Search for the cell housing the specified text and yield its (x, y) center coordinate. 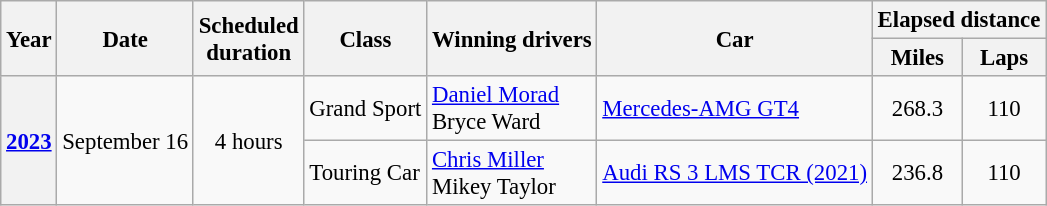
Touring Car (366, 174)
Grand Sport (366, 108)
Laps (1004, 58)
Mercedes-AMG GT4 (734, 108)
Miles (917, 58)
Class (366, 38)
Daniel Morad Bryce Ward (512, 108)
Audi RS 3 LMS TCR (2021) (734, 174)
Winning drivers (512, 38)
Scheduledduration (248, 38)
Car (734, 38)
Elapsed distance (958, 20)
4 hours (248, 140)
Chris Miller Mikey Taylor (512, 174)
2023 (29, 140)
268.3 (917, 108)
September 16 (125, 140)
Date (125, 38)
236.8 (917, 174)
Year (29, 38)
